Capture the cell that displays the provided text and extract its (X, Y) central coordinate. 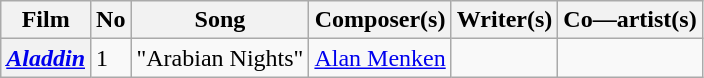
Co—artist(s) (630, 20)
No (111, 20)
Alan Menken (380, 58)
Song (220, 20)
"Arabian Nights" (220, 58)
1 (111, 58)
Aladdin (46, 58)
Writer(s) (504, 20)
Film (46, 20)
Composer(s) (380, 20)
